Provide the [x, y] coordinate of the cell's center where the given text is located.  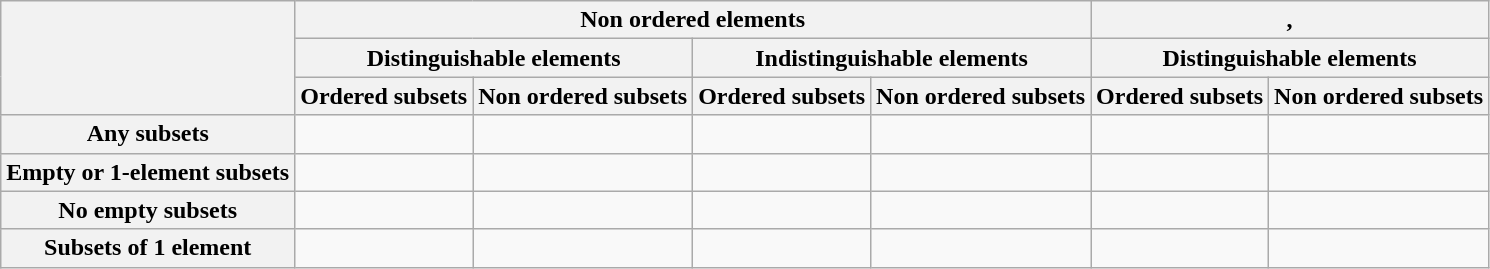
, [1290, 20]
Subsets of 1 element [148, 248]
Indistinguishable elements [892, 58]
Empty or 1-element subsets [148, 172]
Non ordered elements [693, 20]
Any subsets [148, 134]
No empty subsets [148, 210]
